Detect which cell encompasses the target text, then output its [X, Y] center coordinate. 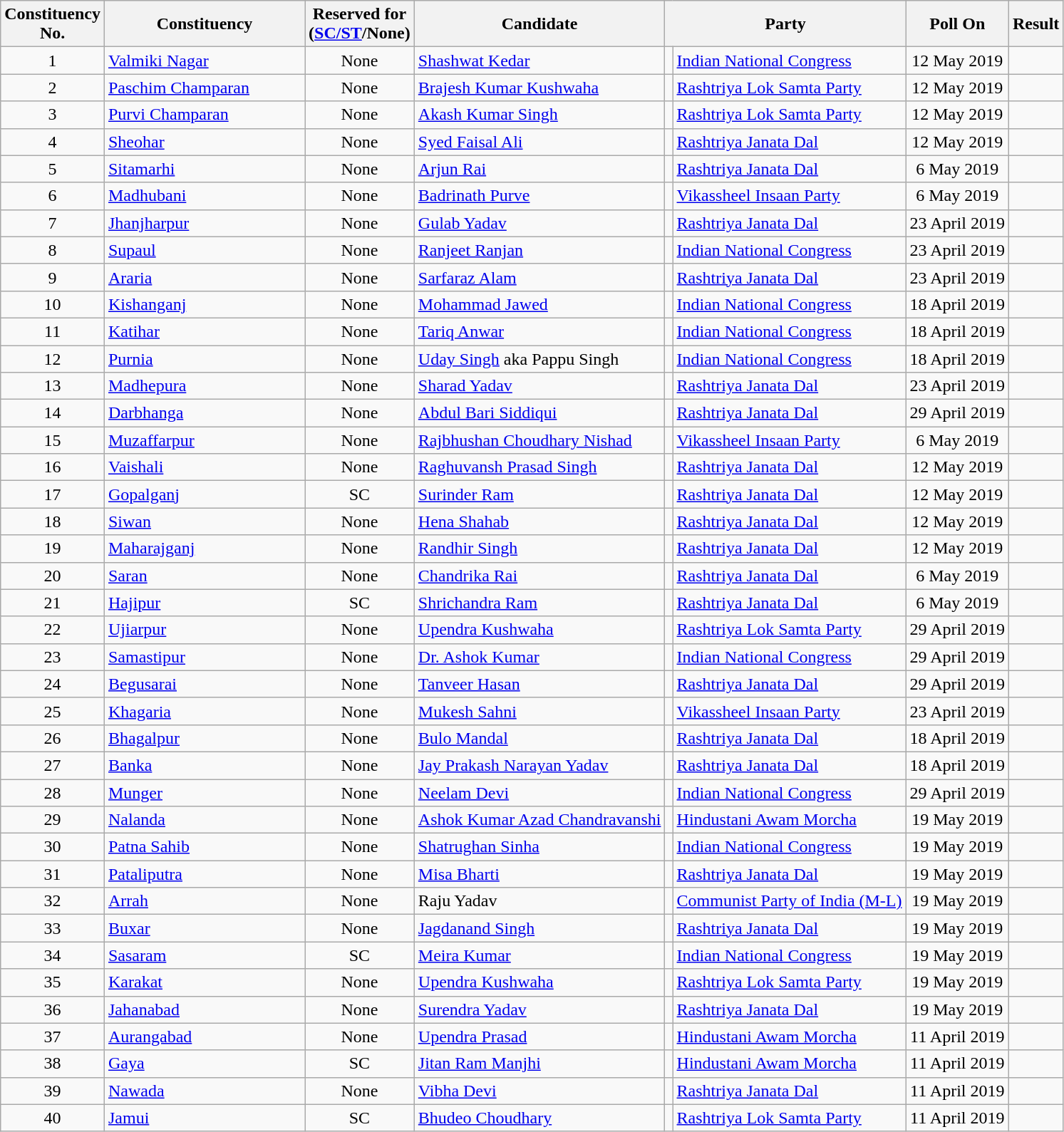
Banka [204, 765]
Surinder Ram [539, 494]
Chandrika Rai [539, 576]
13 [53, 386]
Constituency [204, 24]
Constituency No. [53, 24]
26 [53, 738]
Tariq Anwar [539, 331]
Jhanjharpur [204, 223]
Abdul Bari Siddiqui [539, 413]
Nawada [204, 1091]
Saran [204, 576]
Vaishali [204, 467]
Purvi Champaran [204, 115]
Pataliputra [204, 874]
Sharad Yadav [539, 386]
5 [53, 169]
Tanveer Hasan [539, 684]
Paschim Champaran [204, 88]
Poll On [957, 24]
Siwan [204, 521]
Upendra Prasad [539, 1037]
17 [53, 494]
3 [53, 115]
Munger [204, 793]
Sasaram [204, 955]
Jahanabad [204, 1009]
36 [53, 1009]
Jagdanand Singh [539, 928]
Bhudeo Choudhary [539, 1118]
Shrichandra Ram [539, 603]
Sheohar [204, 142]
Ujiarpur [204, 630]
33 [53, 928]
Nalanda [204, 820]
Karakat [204, 982]
Party [785, 24]
29 [53, 820]
Muzaffarpur [204, 440]
Ranjeet Ranjan [539, 250]
Meira Kumar [539, 955]
34 [53, 955]
Ashok Kumar Azad Chandravanshi [539, 820]
Gopalganj [204, 494]
4 [53, 142]
24 [53, 684]
Aurangabad [204, 1037]
15 [53, 440]
39 [53, 1091]
27 [53, 765]
30 [53, 847]
Badrinath Purve [539, 196]
Katihar [204, 331]
32 [53, 901]
Begusarai [204, 684]
35 [53, 982]
16 [53, 467]
Jamui [204, 1118]
Madhubani [204, 196]
11 [53, 331]
Kishanganj [204, 304]
40 [53, 1118]
Surendra Yadav [539, 1009]
Rajbhushan Choudhary Nishad [539, 440]
Mukesh Sahni [539, 711]
Sitamarhi [204, 169]
Bhagalpur [204, 738]
Maharajganj [204, 549]
Candidate [539, 24]
Patna Sahib [204, 847]
2 [53, 88]
18 [53, 521]
Akash Kumar Singh [539, 115]
Arrah [204, 901]
Randhir Singh [539, 549]
23 [53, 657]
Gulab Yadav [539, 223]
19 [53, 549]
Result [1035, 24]
28 [53, 793]
Mohammad Jawed [539, 304]
Hajipur [204, 603]
Vibha Devi [539, 1091]
Darbhanga [204, 413]
22 [53, 630]
6 [53, 196]
Supaul [204, 250]
Reserved for(SC/ST/None) [360, 24]
25 [53, 711]
Jitan Ram Manjhi [539, 1064]
14 [53, 413]
1 [53, 61]
7 [53, 223]
21 [53, 603]
Neelam Devi [539, 793]
Samastipur [204, 657]
Bulo Mandal [539, 738]
Misa Bharti [539, 874]
Shatrughan Sinha [539, 847]
Hena Shahab [539, 521]
Jay Prakash Narayan Yadav [539, 765]
Uday Singh aka Pappu Singh [539, 358]
12 [53, 358]
9 [53, 277]
Gaya [204, 1064]
Raghuvansh Prasad Singh [539, 467]
10 [53, 304]
Madhepura [204, 386]
Sarfaraz Alam [539, 277]
37 [53, 1037]
Communist Party of India (M-L) [790, 901]
Brajesh Kumar Kushwaha [539, 88]
38 [53, 1064]
Shashwat Kedar [539, 61]
Khagaria [204, 711]
Valmiki Nagar [204, 61]
Buxar [204, 928]
Syed Faisal Ali [539, 142]
Araria [204, 277]
Dr. Ashok Kumar [539, 657]
20 [53, 576]
8 [53, 250]
Arjun Rai [539, 169]
Purnia [204, 358]
31 [53, 874]
Raju Yadav [539, 901]
